Return the [X, Y] coordinate for the center point of the cell that contains the specified text.  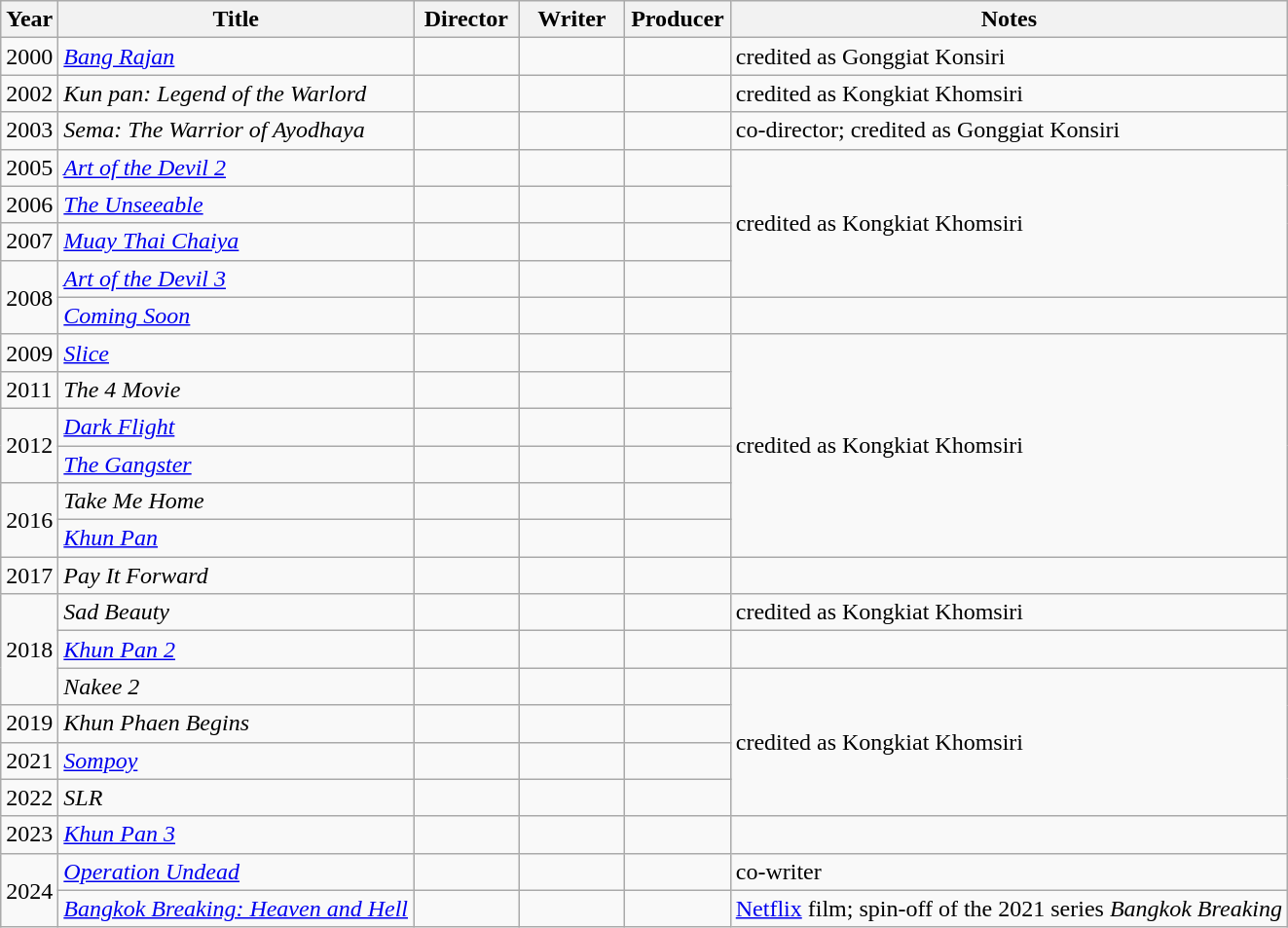
2006 [29, 204]
Bang Rajan [236, 56]
2002 [29, 93]
The 4 Movie [236, 390]
Khun Pan [236, 538]
SLR [236, 798]
The Gangster [236, 464]
Take Me Home [236, 501]
2012 [29, 445]
2022 [29, 798]
Title [236, 19]
2021 [29, 761]
Netflix film; spin-off of the 2021 series Bangkok Breaking [1009, 909]
Producer [678, 19]
Dark Flight [236, 427]
co-writer [1009, 872]
Director [467, 19]
Muay Thai Chaiya [236, 241]
credited as Gonggiat Konsiri [1009, 56]
2009 [29, 353]
Nakee 2 [236, 687]
co-director; credited as Gonggiat Konsiri [1009, 130]
Bangkok Breaking: Heaven and Hell [236, 909]
2011 [29, 390]
2016 [29, 520]
Sompoy [236, 761]
Kun pan: Legend of the Warlord [236, 93]
2023 [29, 835]
2024 [29, 890]
2003 [29, 130]
Sad Beauty [236, 612]
Coming Soon [236, 316]
2000 [29, 56]
Art of the Devil 3 [236, 278]
2005 [29, 167]
Writer [572, 19]
Slice [236, 353]
Operation Undead [236, 872]
2017 [29, 575]
Art of the Devil 2 [236, 167]
2008 [29, 297]
Pay It Forward [236, 575]
2019 [29, 724]
Sema: The Warrior of Ayodhaya [236, 130]
2007 [29, 241]
Notes [1009, 19]
Khun Phaen Begins [236, 724]
Khun Pan 2 [236, 650]
The Unseeable [236, 204]
2018 [29, 650]
Year [29, 19]
Khun Pan 3 [236, 835]
